For the text-containing cell, return its midpoint in [X, Y] coordinate format. 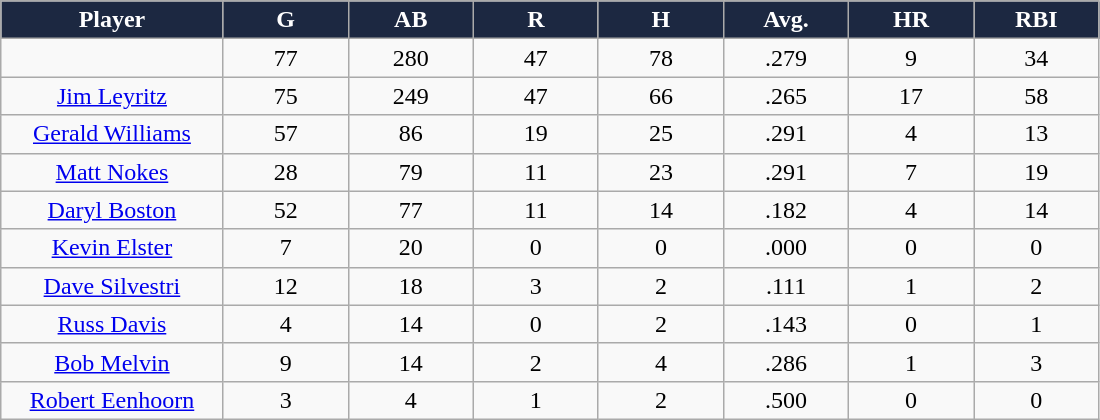
13 [1036, 134]
Russ Davis [112, 324]
Kevin Elster [112, 248]
.286 [786, 362]
57 [286, 134]
Dave Silvestri [112, 286]
Daryl Boston [112, 210]
78 [660, 58]
.182 [786, 210]
34 [1036, 58]
17 [912, 96]
.279 [786, 58]
RBI [1036, 20]
12 [286, 286]
Jim Leyritz [112, 96]
AB [410, 20]
H [660, 20]
18 [410, 286]
.111 [786, 286]
86 [410, 134]
25 [660, 134]
20 [410, 248]
280 [410, 58]
79 [410, 172]
Bob Melvin [112, 362]
HR [912, 20]
.000 [786, 248]
R [536, 20]
.143 [786, 324]
66 [660, 96]
Gerald Williams [112, 134]
Robert Eenhoorn [112, 400]
Matt Nokes [112, 172]
28 [286, 172]
75 [286, 96]
Player [112, 20]
58 [1036, 96]
Avg. [786, 20]
52 [286, 210]
.265 [786, 96]
.500 [786, 400]
249 [410, 96]
23 [660, 172]
G [286, 20]
